Search for the cell housing the specified text and yield its [x, y] center coordinate. 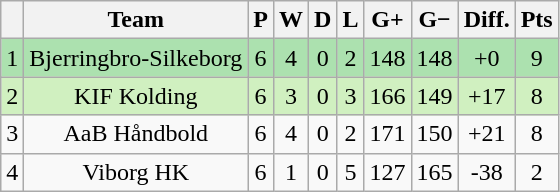
166 [388, 96]
Diff. [486, 20]
165 [434, 172]
Pts [536, 20]
149 [434, 96]
KIF Kolding [136, 96]
5 [350, 172]
Team [136, 20]
127 [388, 172]
Viborg HK [136, 172]
G− [434, 20]
W [290, 20]
+0 [486, 58]
-38 [486, 172]
+21 [486, 134]
AaB Håndbold [136, 134]
D [323, 20]
P [261, 20]
171 [388, 134]
+17 [486, 96]
Bjerringbro-Silkeborg [136, 58]
150 [434, 134]
G+ [388, 20]
9 [536, 58]
L [350, 20]
